Find where the given text appears and provide that cell's center as [X, Y] coordinate. 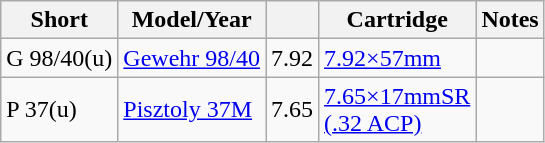
7.65×17mmSR(.32 ACP) [398, 110]
7.92×57mm [398, 58]
7.65 [292, 110]
Short [60, 20]
P 37(u) [60, 110]
G 98/40(u) [60, 58]
Cartridge [398, 20]
Gewehr 98/40 [192, 58]
Notes [510, 20]
Pisztoly 37M [192, 110]
7.92 [292, 58]
Model/Year [192, 20]
